Extract the (x, y) coordinate from the center of the cell holding the provided text.  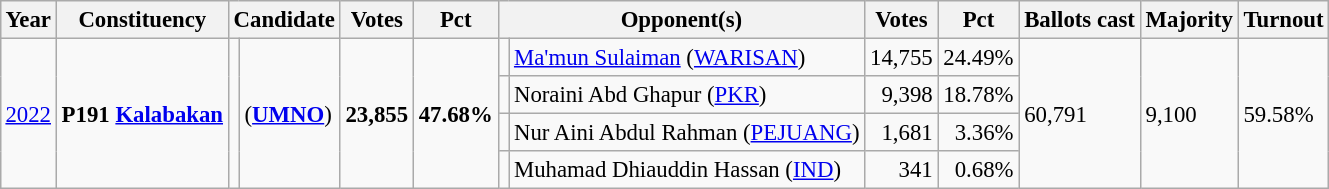
14,755 (902, 57)
Year (28, 20)
Turnout (1284, 20)
60,791 (1080, 113)
Muhamad Dhiauddin Hassan (IND) (687, 170)
0.68% (978, 170)
18.78% (978, 95)
Opponent(s) (682, 20)
47.68% (456, 113)
23,855 (376, 113)
Ballots cast (1080, 20)
59.58% (1284, 113)
9,398 (902, 95)
Constituency (142, 20)
1,681 (902, 133)
P191 Kalabakan (142, 113)
2022 (28, 113)
9,100 (1189, 113)
3.36% (978, 133)
Candidate (284, 20)
(UMNO) (290, 113)
Ma'mun Sulaiman (WARISAN) (687, 57)
Noraini Abd Ghapur (PKR) (687, 95)
24.49% (978, 57)
Majority (1189, 20)
341 (902, 170)
Nur Aini Abdul Rahman (PEJUANG) (687, 133)
